Determine the [X, Y] coordinate at the center of the cell enclosing the given text.  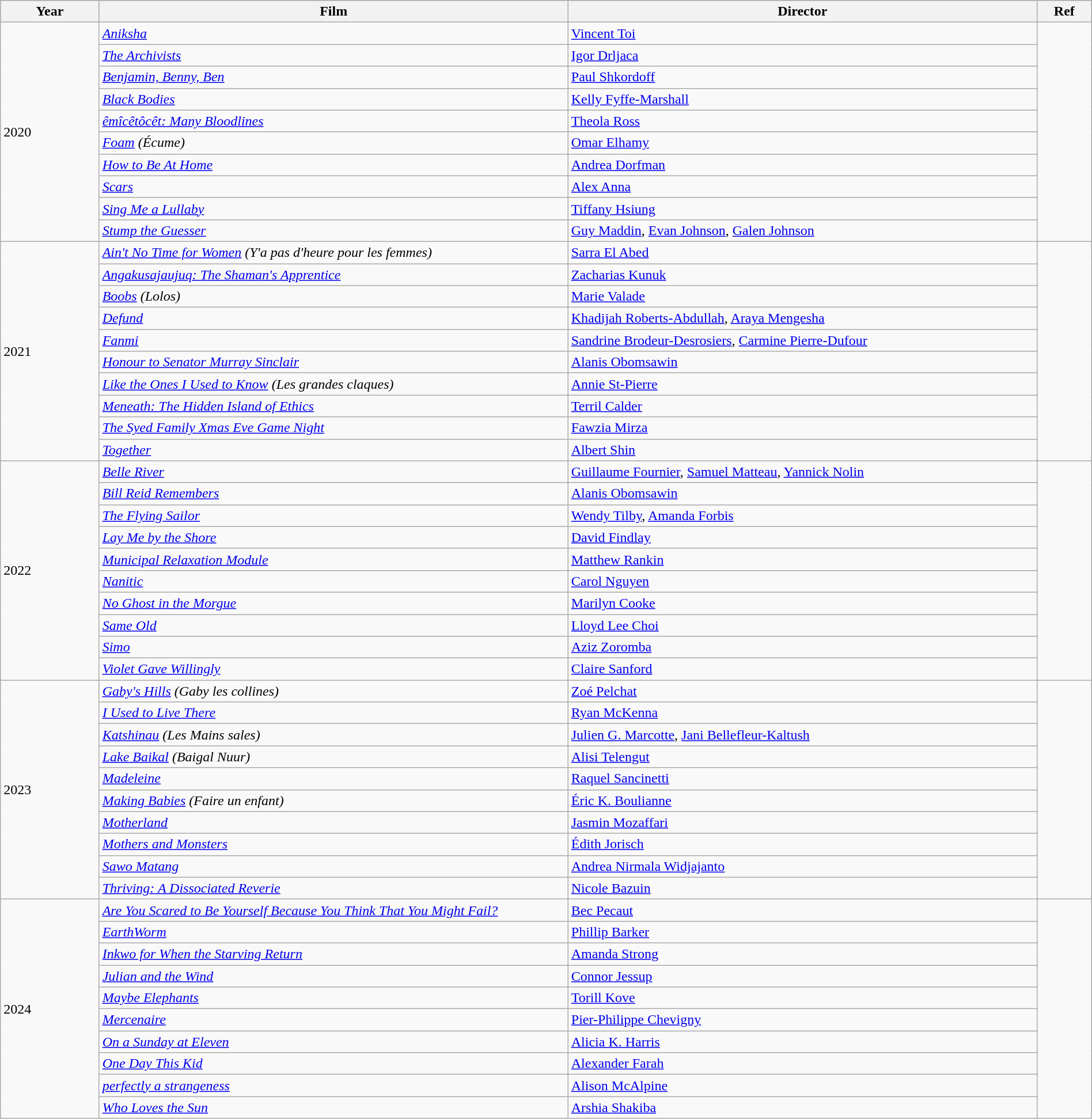
One Day This Kid [333, 1064]
Boobs (Lolos) [333, 297]
Defund [333, 318]
Arshia Shakiba [802, 1107]
Albert Shin [802, 450]
Alexander Farah [802, 1064]
Scars [333, 187]
perfectly a strangeness [333, 1086]
Mothers and Monsters [333, 844]
Angakusajaujuq: The Shaman's Apprentice [333, 275]
Alicia K. Harris [802, 1042]
Marilyn Cooke [802, 603]
Inkwo for When the Starving Return [333, 954]
Aniksha [333, 33]
Éric K. Boulianne [802, 801]
Ref [1064, 12]
Connor Jessup [802, 976]
2023 [50, 790]
The Archivists [333, 55]
Pier-Philippe Chevigny [802, 1020]
No Ghost in the Morgue [333, 603]
The Syed Family Xmas Eve Game Night [333, 428]
Sing Me a Lullaby [333, 208]
Benjamin, Benny, Ben [333, 77]
Nanitic [333, 581]
Ryan McKenna [802, 713]
Bill Reid Remembers [333, 494]
Igor Drljaca [802, 55]
Amanda Strong [802, 954]
Mercenaire [333, 1020]
Who Loves the Sun [333, 1107]
Fanmi [333, 340]
Alison McAlpine [802, 1086]
Sarra El Abed [802, 252]
Tiffany Hsiung [802, 208]
Same Old [333, 625]
Year [50, 12]
Director [802, 12]
Jasmin Mozaffari [802, 822]
Together [333, 450]
The Flying Sailor [333, 515]
Madeleine [333, 779]
Terril Calder [802, 406]
Thriving: A Dissociated Reverie [333, 888]
Matthew Rankin [802, 559]
Torill Kove [802, 998]
2022 [50, 570]
Black Bodies [333, 99]
Bec Pecaut [802, 910]
Lake Baikal (Baigal Nuur) [333, 757]
Julian and the Wind [333, 976]
Simo [333, 647]
Foam (Écume) [333, 143]
Édith Jorisch [802, 844]
Marie Valade [802, 297]
Sawo Matang [333, 866]
How to Be At Home [333, 165]
Ain't No Time for Women (Y'a pas d'heure pour les femmes) [333, 252]
2024 [50, 1009]
Kelly Fyffe-Marshall [802, 99]
Khadijah Roberts-Abdullah, Araya Mengesha [802, 318]
Zacharias Kunuk [802, 275]
2021 [50, 351]
Lay Me by the Shore [333, 537]
Belle River [333, 472]
Vincent Toi [802, 33]
Annie St-Pierre [802, 384]
êmîcêtôcêt: Many Bloodlines [333, 121]
Andrea Nirmala Widjajanto [802, 866]
Zoé Pelchat [802, 691]
David Findlay [802, 537]
Omar Elhamy [802, 143]
Carol Nguyen [802, 581]
Guy Maddin, Evan Johnson, Galen Johnson [802, 230]
Alisi Telengut [802, 757]
Julien G. Marcotte, Jani Bellefleur-Kaltush [802, 735]
Nicole Bazuin [802, 888]
Gaby's Hills (Gaby les collines) [333, 691]
2020 [50, 132]
I Used to Live There [333, 713]
Theola Ross [802, 121]
Lloyd Lee Choi [802, 625]
Aziz Zoromba [802, 647]
Stump the Guesser [333, 230]
Motherland [333, 822]
Guillaume Fournier, Samuel Matteau, Yannick Nolin [802, 472]
Fawzia Mirza [802, 428]
Katshinau (Les Mains sales) [333, 735]
Violet Gave Willingly [333, 669]
Claire Sanford [802, 669]
On a Sunday at Eleven [333, 1042]
Raquel Sancinetti [802, 779]
Paul Shkordoff [802, 77]
Honour to Senator Murray Sinclair [333, 362]
Andrea Dorfman [802, 165]
EarthWorm [333, 932]
Alex Anna [802, 187]
Maybe Elephants [333, 998]
Wendy Tilby, Amanda Forbis [802, 515]
Meneath: The Hidden Island of Ethics [333, 406]
Sandrine Brodeur-Desrosiers, Carmine Pierre-Dufour [802, 340]
Phillip Barker [802, 932]
Are You Scared to Be Yourself Because You Think That You Might Fail? [333, 910]
Film [333, 12]
Making Babies (Faire un enfant) [333, 801]
Like the Ones I Used to Know (Les grandes claques) [333, 384]
Municipal Relaxation Module [333, 559]
